Output the [x, y] coordinate of the center of the cell containing the given text.  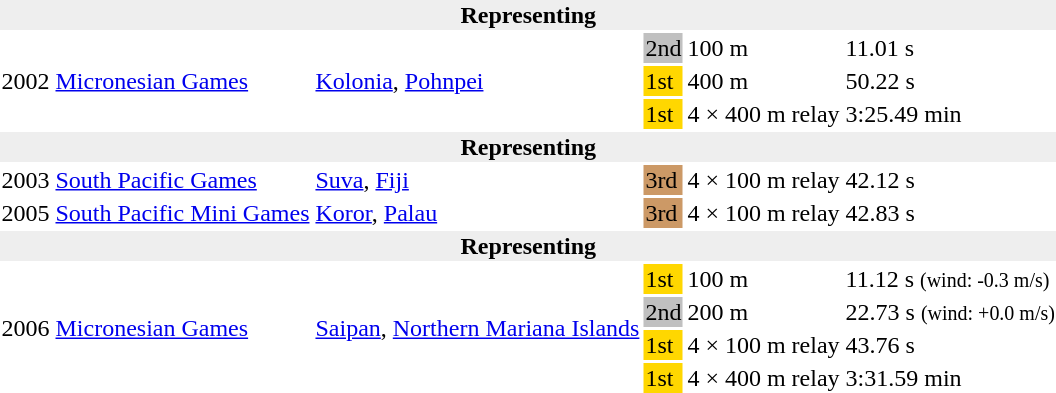
Koror, Palau [478, 213]
400 m [764, 81]
200 m [764, 312]
3:31.59 min [950, 378]
South Pacific Mini Games [182, 213]
11.01 s [950, 48]
22.73 s (wind: +0.0 m/s) [950, 312]
Suva, Fiji [478, 180]
2005 [26, 213]
2003 [26, 180]
11.12 s (wind: -0.3 m/s) [950, 279]
2006 [26, 328]
42.83 s [950, 213]
Saipan, Northern Mariana Islands [478, 328]
South Pacific Games [182, 180]
3:25.49 min [950, 114]
2002 [26, 81]
42.12 s [950, 180]
43.76 s [950, 345]
50.22 s [950, 81]
Kolonia, Pohnpei [478, 81]
